Provide the (x, y) coordinate of the cell's center where the given text is located.  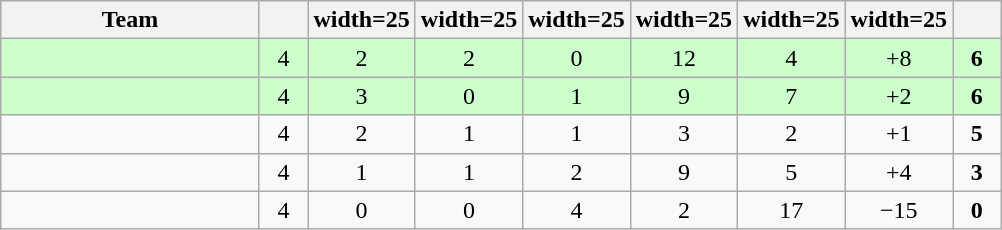
17 (792, 210)
7 (792, 96)
+4 (898, 172)
12 (684, 58)
+8 (898, 58)
Team (130, 20)
+2 (898, 96)
+1 (898, 134)
−15 (898, 210)
